For the text-containing cell, return its midpoint in [x, y] coordinate format. 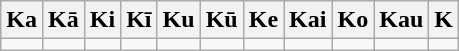
Kī [139, 20]
Ko [353, 20]
Ki [102, 20]
K [444, 20]
Ku [178, 20]
Kai [308, 20]
Kau [402, 20]
Kā [63, 20]
Kū [222, 20]
Ke [263, 20]
Ka [22, 20]
